Provide the [X, Y] coordinate of the cell's center where the given text is located.  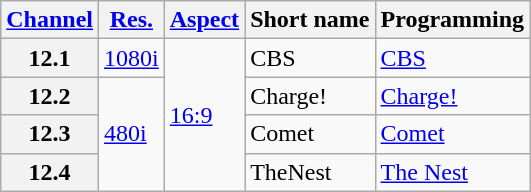
12.2 [50, 96]
The Nest [452, 172]
12.4 [50, 172]
Short name [310, 20]
12.3 [50, 134]
Aspect [204, 20]
TheNest [310, 172]
Res. [132, 20]
12.1 [50, 58]
Channel [50, 20]
1080i [132, 58]
16:9 [204, 115]
Programming [452, 20]
480i [132, 134]
